Return [X, Y] of the center of cell containing provided text 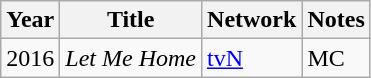
Title [131, 20]
Year [30, 20]
2016 [30, 58]
Let Me Home [131, 58]
tvN [252, 58]
Network [252, 20]
Notes [336, 20]
MC [336, 58]
